Extract the [X, Y] coordinate from the center of the cell holding the provided text.  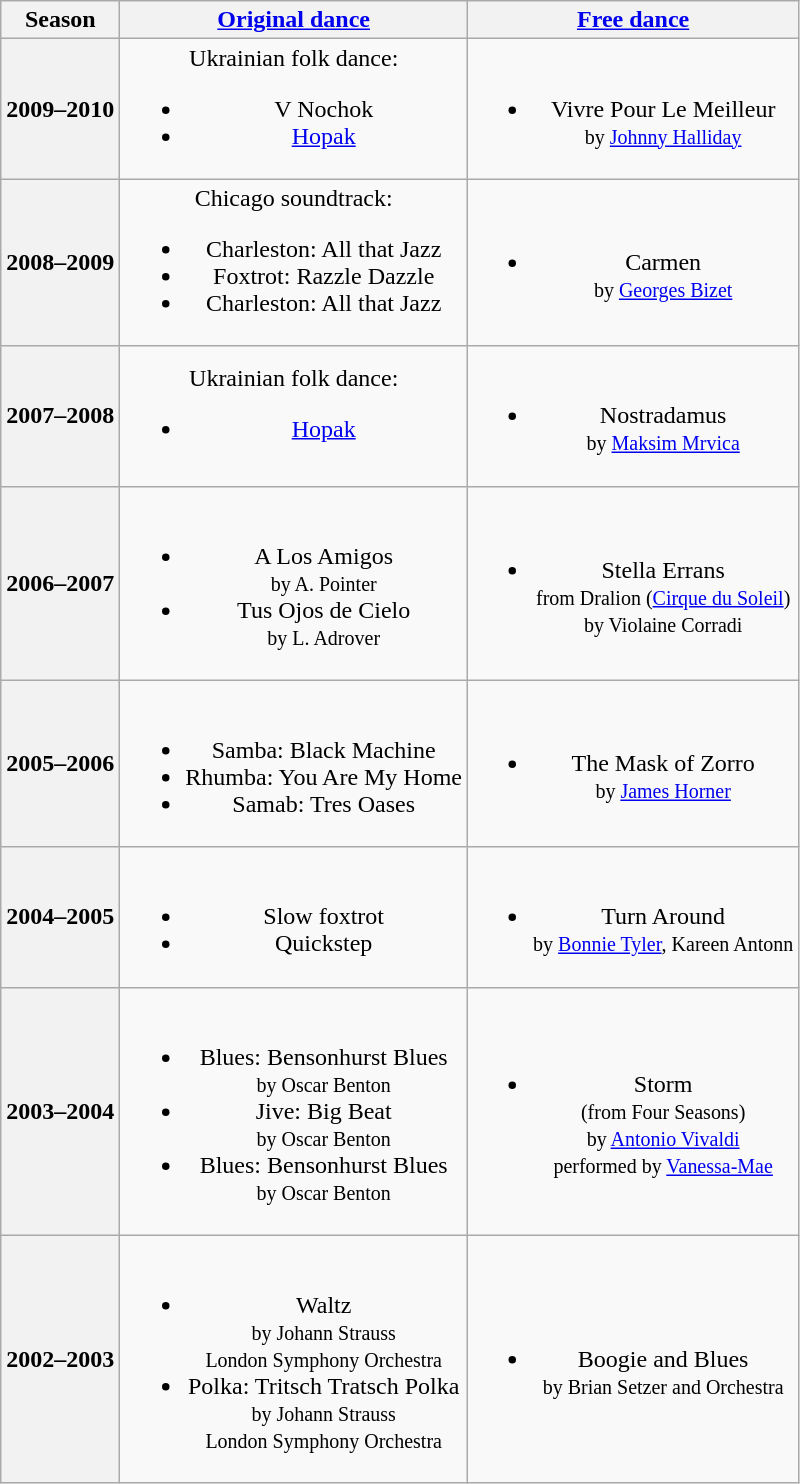
The Mask of Zorro by James Horner [634, 764]
2007–2008 [60, 416]
Samba: Black MachineRhumba: You Are My HomeSamab: Tres Oases [294, 764]
Ukrainian folk dance:V NochokHopak [294, 109]
Turn Around by Bonnie Tyler, Kareen Antonn [634, 917]
Storm (from Four Seasons) by Antonio Vivaldi performed by Vanessa-Mae [634, 1111]
Nostradamus by Maksim Mrvica [634, 416]
2009–2010 [60, 109]
2002–2003 [60, 1359]
2004–2005 [60, 917]
2008–2009 [60, 262]
A Los Amigos by A. Pointer Tus Ojos de Cielo by L. Adrover [294, 583]
Season [60, 20]
Chicago soundtrack:Charleston: All that JazzFoxtrot: Razzle DazzleCharleston: All that Jazz [294, 262]
Carmen by Georges Bizet [634, 262]
Blues: Bensonhurst Blues by Oscar Benton Jive: Big Beat by Oscar Benton Blues: Bensonhurst Blues by Oscar Benton [294, 1111]
2006–2007 [60, 583]
Boogie and Blues by Brian Setzer and Orchestra [634, 1359]
Stella Errans from Dralion (Cirque du Soleil) by Violaine Corradi [634, 583]
2005–2006 [60, 764]
Waltz by Johann Strauss London Symphony Orchestra Polka: Tritsch Tratsch Polka by Johann Strauss London Symphony Orchestra [294, 1359]
Ukrainian folk dance:Hopak [294, 416]
Original dance [294, 20]
2003–2004 [60, 1111]
Free dance [634, 20]
Slow foxtrotQuickstep [294, 917]
Vivre Pour Le Meilleur by Johnny Halliday [634, 109]
